Scan for the cell matching the given text and deliver its [X, Y] coordinate at center. 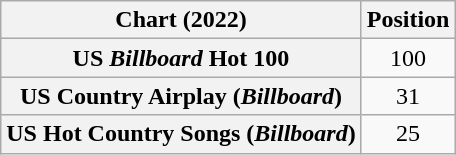
31 [408, 96]
US Country Airplay (Billboard) [181, 96]
US Hot Country Songs (Billboard) [181, 134]
US Billboard Hot 100 [181, 58]
25 [408, 134]
Chart (2022) [181, 20]
Position [408, 20]
100 [408, 58]
